Extract the (X, Y) coordinate from the center of the cell holding the provided text.  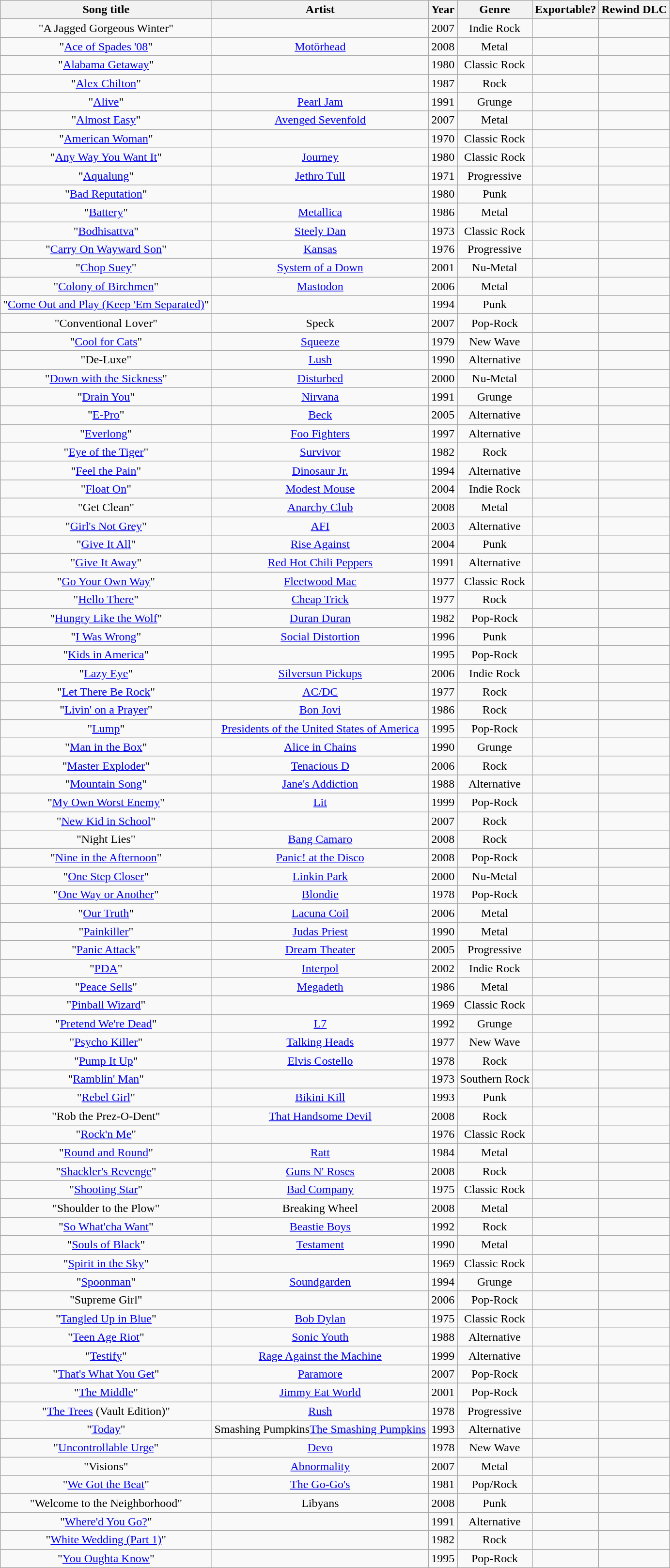
Jimmy Eat World (320, 1392)
Guns N' Roses (320, 1171)
"Go Your Own Way" (106, 581)
1996 (443, 637)
"Alive" (106, 102)
Year (443, 10)
"Ramblin' Man" (106, 1079)
Dream Theater (320, 950)
2002 (443, 968)
"Man in the Box" (106, 747)
Foo Fighters (320, 434)
"Shoulder to the Plow" (106, 1208)
Modest Mouse (320, 489)
"Alabama Getaway" (106, 65)
"The Middle" (106, 1392)
Jethro Tull (320, 175)
Squeeze (320, 342)
"Welcome to the Neighborhood" (106, 1503)
1979 (443, 342)
Tenacious D (320, 765)
"Bad Reputation" (106, 194)
Speck (320, 323)
"Peace Sells" (106, 987)
AFI (320, 526)
"Teen Age Riot" (106, 1337)
Rush (320, 1411)
Metallica (320, 212)
"Lump" (106, 729)
"White Wedding (Part 1)" (106, 1540)
1984 (443, 1153)
"Shackler's Revenge" (106, 1171)
"Float On" (106, 489)
Testament (320, 1245)
1970 (443, 139)
"Our Truth" (106, 913)
"Feel the Pain" (106, 470)
"Livin' on a Prayer" (106, 710)
"Bodhisattva" (106, 231)
Blondie (320, 895)
Talking Heads (320, 1042)
"One Step Closer" (106, 876)
"Lazy Eye" (106, 673)
"Tangled Up in Blue" (106, 1319)
"Panic Attack" (106, 950)
"PDA" (106, 968)
"Colony of Birchmen" (106, 286)
Avenged Sevenfold (320, 120)
Lacuna Coil (320, 913)
Elvis Costello (320, 1060)
"Uncontrollable Urge" (106, 1448)
1981 (443, 1485)
"One Way or Another" (106, 895)
Artist (320, 10)
That Handsome Devil (320, 1116)
Bang Camaro (320, 839)
"Eye of the Tiger" (106, 452)
Duran Duran (320, 618)
"Down with the Sickness" (106, 378)
"New Kid in School" (106, 821)
Breaking Wheel (320, 1208)
"Hello There" (106, 600)
Rise Against (320, 544)
Genre (495, 10)
"Aqualung" (106, 175)
"So What'cha Want" (106, 1226)
L7 (320, 1024)
"Chop Suey" (106, 268)
"Give It All" (106, 544)
"Give It Away" (106, 563)
Soundgarden (320, 1282)
AC/DC (320, 692)
"Battery" (106, 212)
"E-Pro" (106, 415)
"We Got the Beat" (106, 1485)
Panic! at the Disco (320, 858)
Pearl Jam (320, 102)
"I Was Wrong" (106, 637)
"Any Way You Want It" (106, 157)
Mastodon (320, 286)
"Conventional Lover" (106, 323)
Rage Against the Machine (320, 1355)
"Rebel Girl" (106, 1097)
"Let There Be Rock" (106, 692)
"Rock'n Me" (106, 1134)
Bad Company (320, 1190)
"Spoonman" (106, 1282)
1987 (443, 83)
Abnormality (320, 1466)
"Everlong" (106, 434)
"Pretend We're Dead" (106, 1024)
"Kids in America" (106, 655)
1997 (443, 434)
"Cool for Cats" (106, 342)
"Psycho Killer" (106, 1042)
Lush (320, 360)
"My Own Worst Enemy" (106, 802)
"Alex Chilton" (106, 83)
"American Woman" (106, 139)
The Go-Go's (320, 1485)
"Come Out and Play (Keep 'Em Separated)" (106, 305)
Pop/Rock (495, 1485)
Motörhead (320, 47)
"Testify" (106, 1355)
Nirvana (320, 397)
Social Distortion (320, 637)
Linkin Park (320, 876)
"You Oughta Know" (106, 1558)
"Pinball Wizard" (106, 1005)
Anarchy Club (320, 507)
Paramore (320, 1374)
Dinosaur Jr. (320, 470)
Song title (106, 10)
"Get Clean" (106, 507)
"Painkiller" (106, 931)
Exportable? (565, 10)
"Carry On Wayward Son" (106, 249)
Survivor (320, 452)
"Souls of Black" (106, 1245)
"Nine in the Afternoon" (106, 858)
"Master Exploder" (106, 765)
Libyans (320, 1503)
Cheap Trick (320, 600)
"Mountain Song" (106, 784)
Steely Dan (320, 231)
2003 (443, 526)
"Pump It Up" (106, 1060)
Beastie Boys (320, 1226)
System of a Down (320, 268)
"Drain You" (106, 397)
1971 (443, 175)
Alice in Chains (320, 747)
"Where'd You Go?" (106, 1521)
"A Jagged Gorgeous Winter" (106, 28)
Ratt (320, 1153)
Devo (320, 1448)
Megadeth (320, 987)
Sonic Youth (320, 1337)
Smashing PumpkinsThe Smashing Pumpkins (320, 1429)
Bikini Kill (320, 1097)
Lit (320, 802)
"That's What You Get" (106, 1374)
"Shooting Star" (106, 1190)
"Today" (106, 1429)
Disturbed (320, 378)
"Spirit in the Sky" (106, 1263)
Southern Rock (495, 1079)
"Night Lies" (106, 839)
Interpol (320, 968)
"De-Luxe" (106, 360)
Judas Priest (320, 931)
Jane's Addiction (320, 784)
Silversun Pickups (320, 673)
Fleetwood Mac (320, 581)
Presidents of the United States of America (320, 729)
"Girl's Not Grey" (106, 526)
Rewind DLC (634, 10)
Bon Jovi (320, 710)
"Visions" (106, 1466)
Red Hot Chili Peppers (320, 563)
Bob Dylan (320, 1319)
"Rob the Prez-O-Dent" (106, 1116)
"The Trees (Vault Edition)" (106, 1411)
"Supreme Girl" (106, 1300)
"Round and Round" (106, 1153)
"Ace of Spades '08" (106, 47)
"Hungry Like the Wolf" (106, 618)
"Almost Easy" (106, 120)
Beck (320, 415)
Journey (320, 157)
Kansas (320, 249)
